Identify which cell holds the provided text, then report its (x, y) central coordinate. 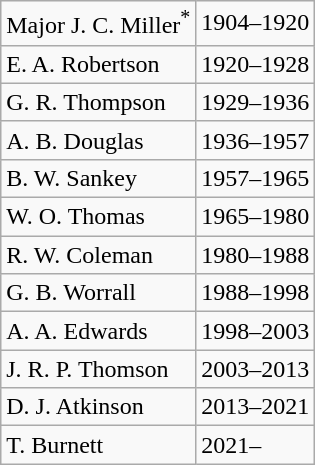
J. R. P. Thomson (98, 369)
2013–2021 (256, 407)
A. A. Edwards (98, 331)
G. B. Worrall (98, 293)
2003–2013 (256, 369)
1998–2003 (256, 331)
1965–1980 (256, 217)
1929–1936 (256, 102)
T. Burnett (98, 445)
B. W. Sankey (98, 178)
1920–1928 (256, 64)
1904–1920 (256, 24)
A. B. Douglas (98, 140)
D. J. Atkinson (98, 407)
1980–1988 (256, 255)
1936–1957 (256, 140)
1957–1965 (256, 178)
E. A. Robertson (98, 64)
2021– (256, 445)
W. O. Thomas (98, 217)
Major J. C. Miller* (98, 24)
1988–1998 (256, 293)
G. R. Thompson (98, 102)
R. W. Coleman (98, 255)
